Provide the (x, y) coordinate of the cell's center where the given text is located.  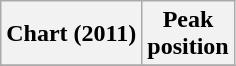
Peakposition (188, 34)
Chart (2011) (72, 34)
